Provide the (X, Y) coordinate of the cell's center where the given text is located.  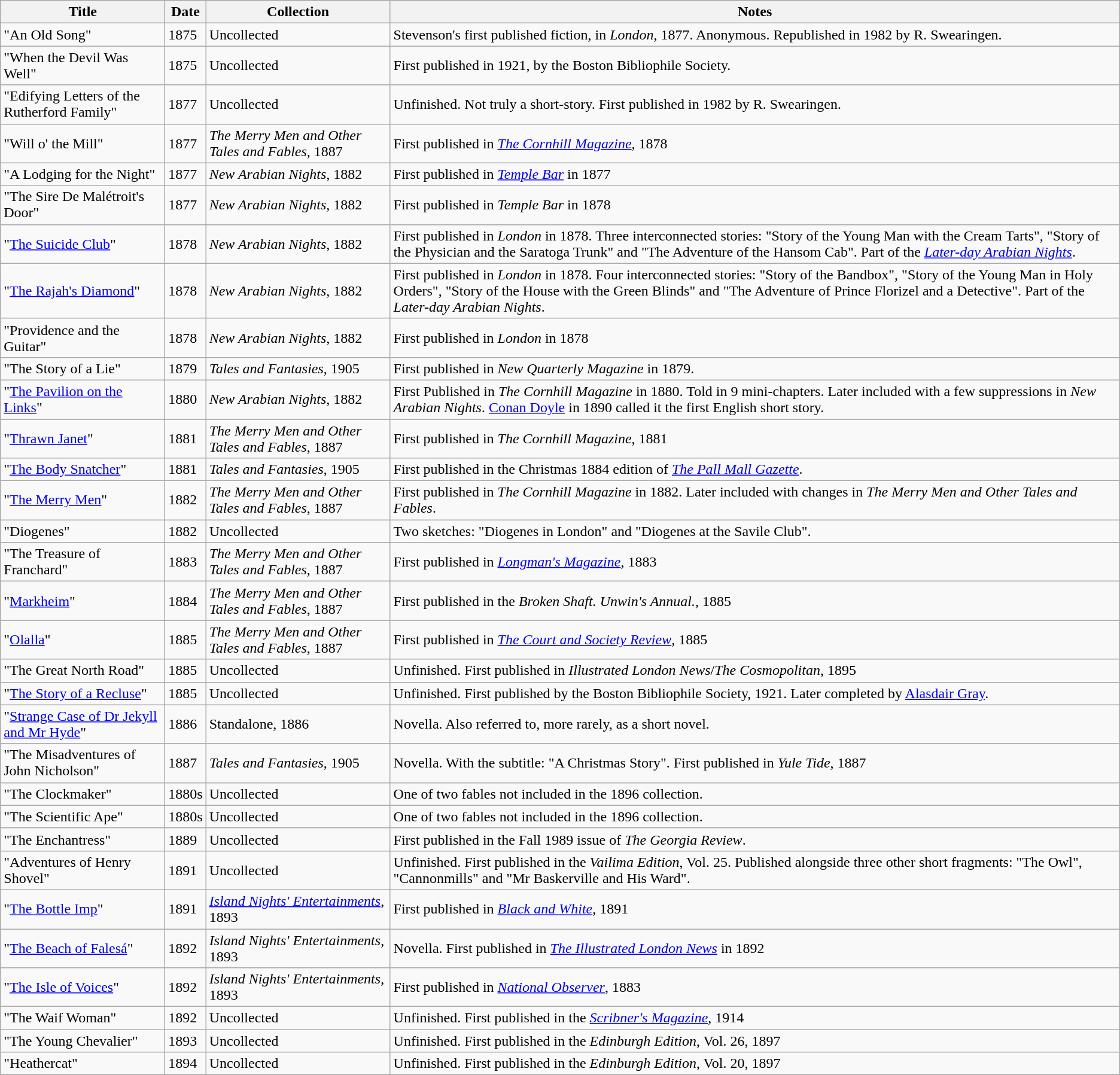
Unfinished. First published in the Edinburgh Edition, Vol. 20, 1897 (755, 1064)
First published in National Observer, 1883 (755, 987)
First published in Longman's Magazine, 1883 (755, 562)
"The Story of a Lie" (83, 369)
"The Misadventures of John Nicholson" (83, 763)
"Strange Case of Dr Jekyll and Mr Hyde" (83, 724)
"Edifying Letters of the Rutherford Family" (83, 104)
First published in The Cornhill Magazine, 1878 (755, 144)
First published in the Fall 1989 issue of The Georgia Review. (755, 839)
First published in The Court and Society Review, 1885 (755, 640)
"The Pavilion on the Links" (83, 400)
Unfinished. First published in the Edinburgh Edition, Vol. 26, 1897 (755, 1041)
"Diogenes" (83, 531)
1879 (185, 369)
"Olalla" (83, 640)
1889 (185, 839)
"The Rajah's Diamond" (83, 291)
"The Great North Road" (83, 671)
"The Story of a Recluse" (83, 693)
Date (185, 12)
Collection (298, 12)
Notes (755, 12)
1894 (185, 1064)
Two sketches: "Diogenes in London" and "Diogenes at the Savile Club". (755, 531)
Unfinished. Not truly a short-story. First published in 1982 by R. Swearingen. (755, 104)
Standalone, 1886 (298, 724)
"The Sire De Malétroit's Door" (83, 205)
First published in New Quarterly Magazine in 1879. (755, 369)
"The Young Chevalier" (83, 1041)
First published in The Cornhill Magazine, 1881 (755, 438)
First published in London in 1878 (755, 337)
Unfinished. First published by the Boston Bibliophile Society, 1921. Later completed by Alasdair Gray. (755, 693)
First published in 1921, by the Boston Bibliophile Society. (755, 66)
First published in Black and White, 1891 (755, 909)
"The Treasure of Franchard" (83, 562)
Novella. With the subtitle: "A Christmas Story". First published in Yule Tide, 1887 (755, 763)
"The Beach of Falesá" (83, 948)
Unfinished. First published in the Scribner's Magazine, 1914 (755, 1018)
"The Waif Woman" (83, 1018)
First published in the Christmas 1884 edition of The Pall Mall Gazette. (755, 470)
1886 (185, 724)
"The Merry Men" (83, 500)
1883 (185, 562)
"The Bottle Imp" (83, 909)
First published in the Broken Shaft. Unwin's Annual., 1885 (755, 601)
1893 (185, 1041)
First published in Temple Bar in 1878 (755, 205)
"Heathercat" (83, 1064)
"Adventures of Henry Shovel" (83, 870)
1880 (185, 400)
"Markheim" (83, 601)
Novella. Also referred to, more rarely, as a short novel. (755, 724)
"An Old Song" (83, 35)
1884 (185, 601)
Novella. First published in The Illustrated London News in 1892 (755, 948)
"The Scientific Ape" (83, 817)
First published in The Cornhill Magazine in 1882. Later included with changes in The Merry Men and Other Tales and Fables. (755, 500)
1887 (185, 763)
"Thrawn Janet" (83, 438)
"The Suicide Club" (83, 244)
"Providence and the Guitar" (83, 337)
"A Lodging for the Night" (83, 174)
"The Enchantress" (83, 839)
First published in Temple Bar in 1877 (755, 174)
"The Isle of Voices" (83, 987)
Title (83, 12)
Unfinished. First published in Illustrated London News/The Cosmopolitan, 1895 (755, 671)
Stevenson's first published fiction, in London, 1877. Anonymous. Republished in 1982 by R. Swearingen. (755, 35)
"The Body Snatcher" (83, 470)
"The Clockmaker" (83, 794)
"When the Devil Was Well" (83, 66)
"Will o' the Mill" (83, 144)
